Identify which cell holds the provided text, then report its (X, Y) central coordinate. 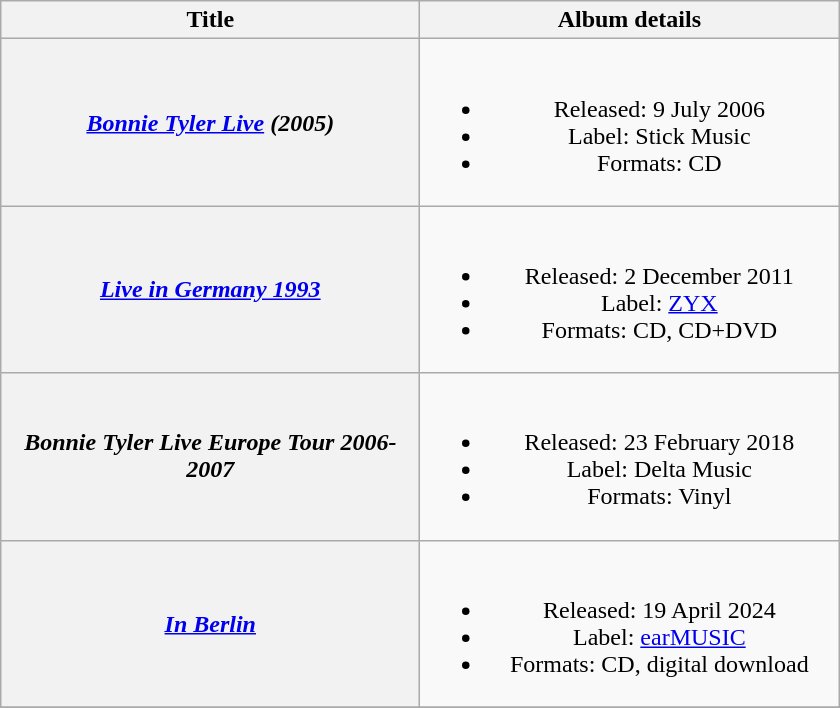
Live in Germany 1993 (210, 290)
In Berlin (210, 624)
Released: 23 February 2018Label: Delta MusicFormats: Vinyl (630, 456)
Released: 19 April 2024Label: earMUSICFormats: CD, digital download (630, 624)
Released: 9 July 2006Label: Stick MusicFormats: CD (630, 122)
Title (210, 20)
Bonnie Tyler Live Europe Tour 2006-2007 (210, 456)
Album details (630, 20)
Bonnie Tyler Live (2005) (210, 122)
Released: 2 December 2011Label: ZYXFormats: CD, CD+DVD (630, 290)
